Pinpoint the cell where the given text exists, returning its [X, Y] midpoint coordinate. 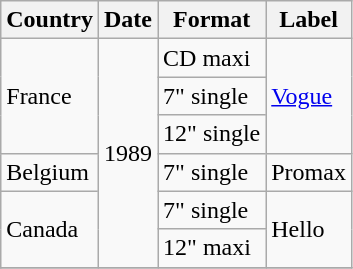
Format [212, 20]
12" single [212, 134]
Canada [50, 229]
Date [128, 20]
Country [50, 20]
Belgium [50, 172]
CD maxi [212, 58]
Promax [309, 172]
12" maxi [212, 248]
1989 [128, 153]
Vogue [309, 96]
Label [309, 20]
France [50, 96]
Hello [309, 229]
